Capture the cell that displays the provided text and extract its [X, Y] central coordinate. 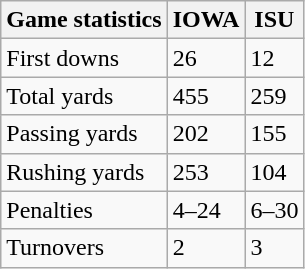
ISU [274, 20]
12 [274, 58]
6–30 [274, 210]
253 [206, 172]
First downs [84, 58]
4–24 [206, 210]
202 [206, 134]
Rushing yards [84, 172]
Penalties [84, 210]
3 [274, 248]
Game statistics [84, 20]
259 [274, 96]
Turnovers [84, 248]
104 [274, 172]
2 [206, 248]
Passing yards [84, 134]
26 [206, 58]
IOWA [206, 20]
155 [274, 134]
Total yards [84, 96]
455 [206, 96]
